Pinpoint the cell where the given text exists, returning its (X, Y) midpoint coordinate. 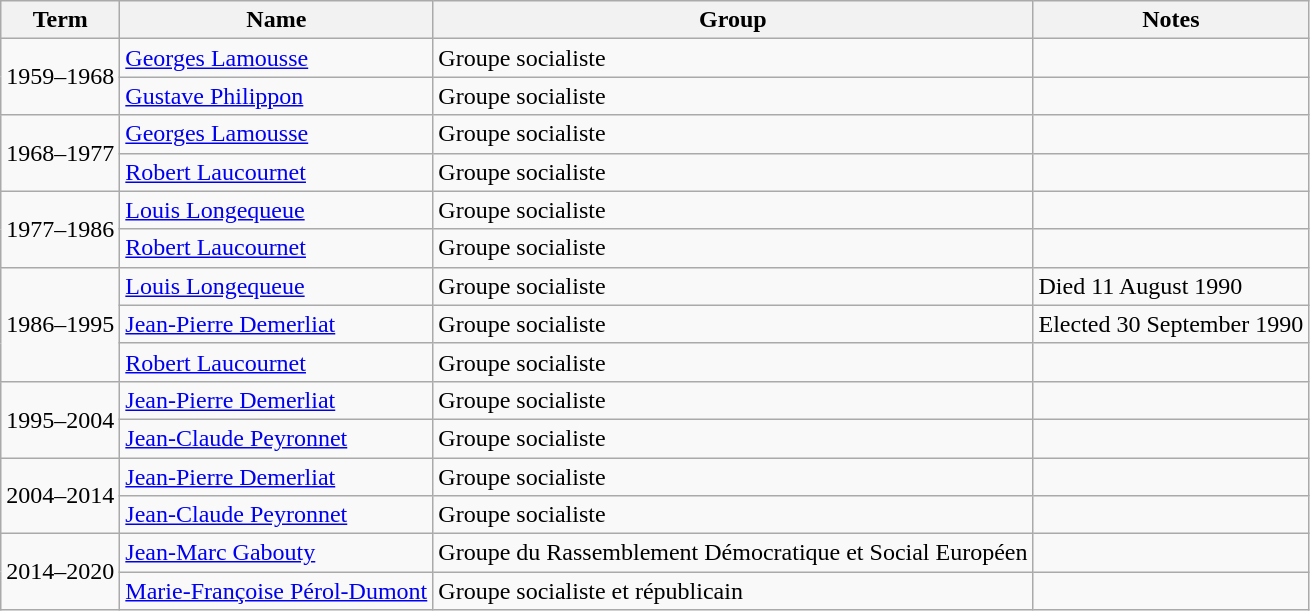
2014–2020 (60, 572)
2004–2014 (60, 496)
Name (276, 20)
1977–1986 (60, 229)
Gustave Philippon (276, 96)
Died 11 August 1990 (1171, 286)
Jean-Marc Gabouty (276, 553)
Groupe socialiste et républicain (733, 591)
Group (733, 20)
1995–2004 (60, 419)
Term (60, 20)
1986–1995 (60, 324)
1968–1977 (60, 153)
Notes (1171, 20)
1959–1968 (60, 77)
Elected 30 September 1990 (1171, 324)
Marie-Françoise Pérol-Dumont (276, 591)
Groupe du Rassemblement Démocratique et Social Européen (733, 553)
